Detect which cell encompasses the target text, then output its (X, Y) center coordinate. 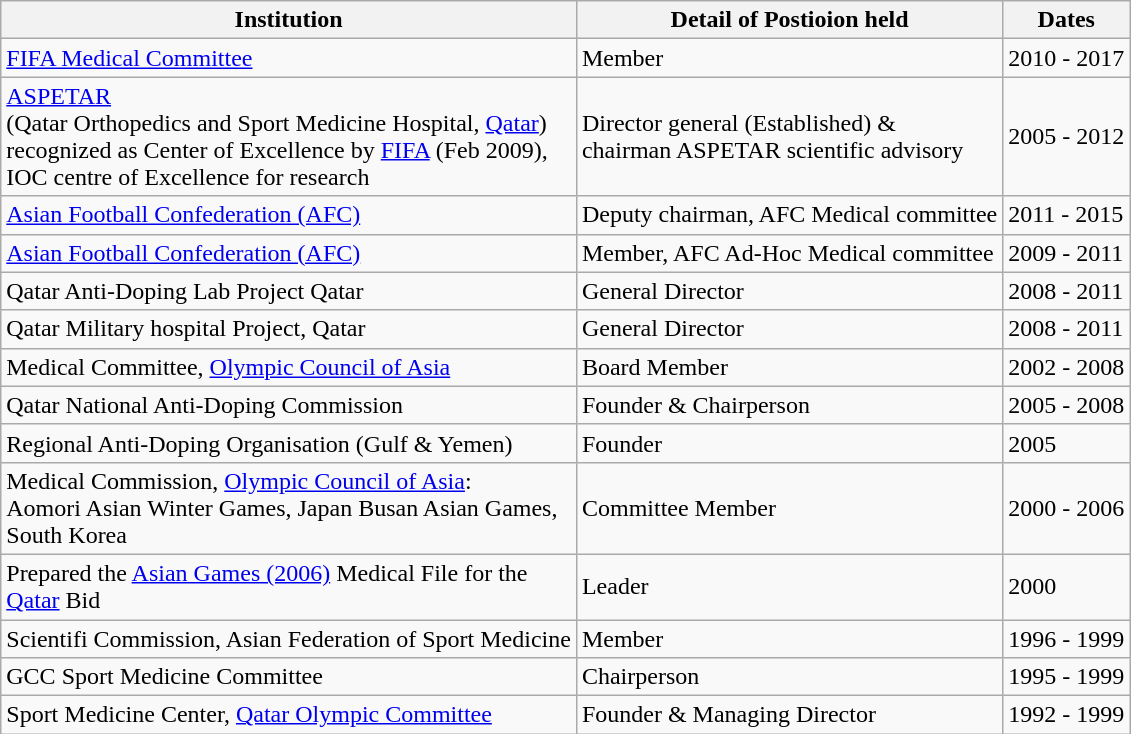
Director general (Established) &chairman ASPETAR scientific advisory (789, 136)
2005 - 2012 (1066, 136)
Chairperson (789, 677)
2005 - 2008 (1066, 405)
2005 (1066, 443)
Member, AFC Ad-Hoc Medical committee (789, 253)
Qatar Military hospital Project, Qatar (289, 329)
Qatar National Anti-Doping Commission (289, 405)
Committee Member (789, 508)
Regional Anti-Doping Organisation (Gulf & Yemen) (289, 443)
1995 - 1999 (1066, 677)
Medical Committee, Olympic Council of Asia (289, 367)
Medical Commission, Olympic Council of Asia:Aomori Asian Winter Games, Japan Busan Asian Games,South Korea (289, 508)
Leader (789, 586)
Dates (1066, 20)
Sport Medicine Center, Qatar Olympic Committee (289, 715)
GCC Sport Medicine Committee (289, 677)
2000 - 2006 (1066, 508)
Founder (789, 443)
1992 - 1999 (1066, 715)
2011 - 2015 (1066, 215)
Prepared the Asian Games (2006) Medical File for theQatar Bid (289, 586)
Detail of Postioion held (789, 20)
2000 (1066, 586)
1996 - 1999 (1066, 639)
FIFA Medical Committee (289, 58)
Founder & Chairperson (789, 405)
Board Member (789, 367)
2010 - 2017 (1066, 58)
Scientifi Commission, Asian Federation of Sport Medicine (289, 639)
Deputy chairman, AFC Medical committee (789, 215)
2002 - 2008 (1066, 367)
Institution (289, 20)
2009 - 2011 (1066, 253)
Founder & Managing Director (789, 715)
Qatar Anti-Doping Lab Project Qatar (289, 291)
